For the text-containing cell, return its midpoint in [x, y] coordinate format. 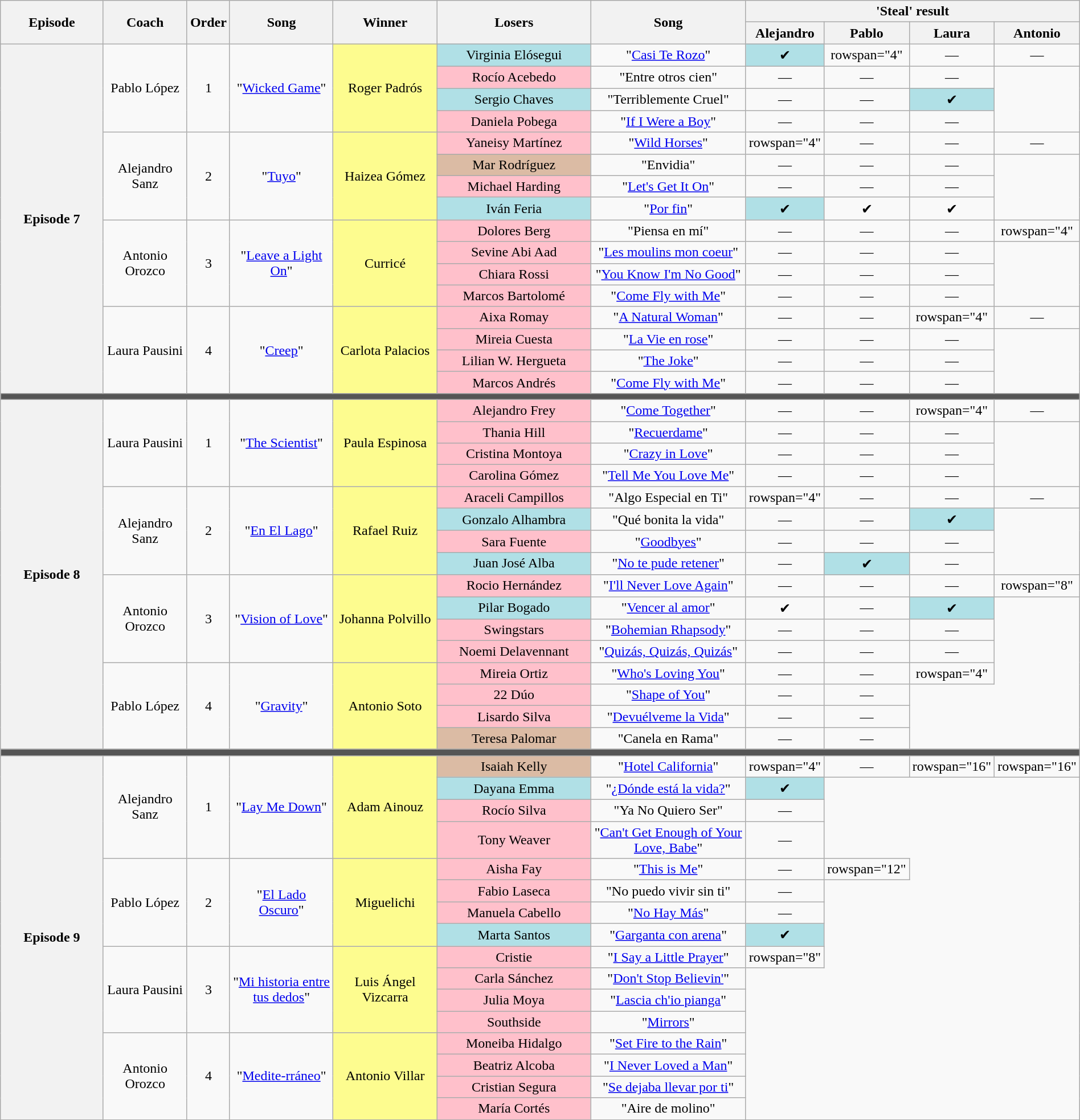
Pablo [867, 33]
"Qué bonita la vida" [668, 520]
"Ya No Quiero Ser" [668, 811]
Swingstars [514, 630]
"Who's Loving You" [668, 673]
"El Lado Oscuro" [281, 902]
Teresa Palomar [514, 738]
"I Never Loved a Man" [668, 1065]
"I'll Never Love Again" [668, 586]
Noemi Delavennant [514, 652]
Luis Ángel Vizcarra [385, 989]
"Entre otros cien" [668, 77]
Marcos Bartolomé [514, 296]
Johanna Polvillo [385, 619]
Gonzalo Alhambra [514, 520]
Carolina Gómez [514, 476]
"Recuerdame" [668, 432]
Araceli Campillos [514, 497]
Order [208, 22]
"Devuélveme la Vida" [668, 717]
"Can't Get Enough of Your Love, Babe" [668, 840]
Paula Espinosa [385, 443]
Pilar Bogado [514, 608]
Isaiah Kelly [514, 766]
"Vencer al amor" [668, 608]
"Mirrors" [668, 1022]
Aisha Fay [514, 869]
"Goodbyes" [668, 541]
Curricé [385, 263]
"Hotel California" [668, 766]
"Gravity" [281, 706]
Antonio [1037, 33]
"Casi Te Rozo" [668, 55]
"Medite-rráneo" [281, 1076]
Episode 8 [52, 574]
María Cortés [514, 1109]
Cristina Montoya [514, 454]
Tony Weaver [514, 840]
Alejandro Frey [514, 410]
"You Know I'm No Good" [668, 274]
Manuela Cabello [514, 913]
"Tell Me You Love Me" [668, 476]
"Come Together" [668, 410]
"Aire de molino" [668, 1109]
"No Hay Más" [668, 913]
Dolores Berg [514, 231]
"La Vie en rose" [668, 339]
"En El Lago" [281, 531]
"No puedo vivir sin ti" [668, 891]
'Steal' result [913, 11]
"Tuyo" [281, 176]
Mar Rodríguez [514, 165]
Winner [385, 22]
"Wild Horses" [668, 143]
Yaneisy Martínez [514, 143]
Cristie [514, 957]
Sara Fuente [514, 541]
Marta Santos [514, 935]
Fabio Laseca [514, 891]
Mireia Ortiz [514, 673]
Episode 7 [52, 219]
Thania Hill [514, 432]
Coach [145, 22]
Adam Ainouz [385, 807]
"A Natural Woman" [668, 317]
"Shape of You" [668, 695]
Alejandro [785, 33]
Southside [514, 1022]
Cristian Segura [514, 1087]
"Quizás, Quizás, Quizás" [668, 652]
"Algo Especial en Ti" [668, 497]
"Let's Get It On" [668, 186]
Haizea Gómez [385, 176]
"Terriblemente Cruel" [668, 99]
"Lascia ch'io pianga" [668, 1000]
"I Say a Little Prayer" [668, 957]
Iván Feria [514, 209]
Rocío Acebedo [514, 77]
Losers [514, 22]
"Crazy in Love" [668, 454]
Lisardo Silva [514, 717]
"Creep" [281, 350]
Chiara Rossi [514, 274]
"Garganta con arena" [668, 935]
Sevine Abi Aad [514, 252]
"Don't Stop Believin'" [668, 979]
"Set Fire to the Rain" [668, 1044]
Julia Moya [514, 1000]
Marcos Andrés [514, 382]
Virginia Elósegui [514, 55]
"Mi historia entre tus dedos" [281, 989]
"Wicked Game" [281, 88]
Daniela Pobega [514, 121]
"Lay Me Down" [281, 807]
Laura [952, 33]
"Por fin" [668, 209]
Lilian W. Hergueta [514, 361]
Mireia Cuesta [514, 339]
"No te pude retener" [668, 563]
Rocío Silva [514, 811]
"¿Dónde está la vida?" [668, 788]
Roger Padrós [385, 88]
Rafael Ruiz [385, 531]
"Se dejaba llevar por ti" [668, 1087]
Episode [52, 22]
rowspan="12" [867, 869]
Aixa Romay [514, 317]
"If I Were a Boy" [668, 121]
Moneiba Hidalgo [514, 1044]
"Vision of Love" [281, 619]
Carlota Palacios [385, 350]
"This is Me" [668, 869]
Antonio Villar [385, 1076]
Episode 9 [52, 938]
Antonio Soto [385, 706]
22 Dúo [514, 695]
"Piensa en mí" [668, 231]
"The Joke" [668, 361]
"Leave a Light On" [281, 263]
Michael Harding [514, 186]
Juan José Alba [514, 563]
"Envidia" [668, 165]
"Bohemian Rhapsody" [668, 630]
Carla Sánchez [514, 979]
Dayana Emma [514, 788]
"Canela en Rama" [668, 738]
Miguelichi [385, 902]
Sergio Chaves [514, 99]
"Les moulins mon coeur" [668, 252]
Beatriz Alcoba [514, 1065]
Rocio Hernández [514, 586]
"The Scientist" [281, 443]
